Scan for the cell matching the given text and deliver its (X, Y) coordinate at center. 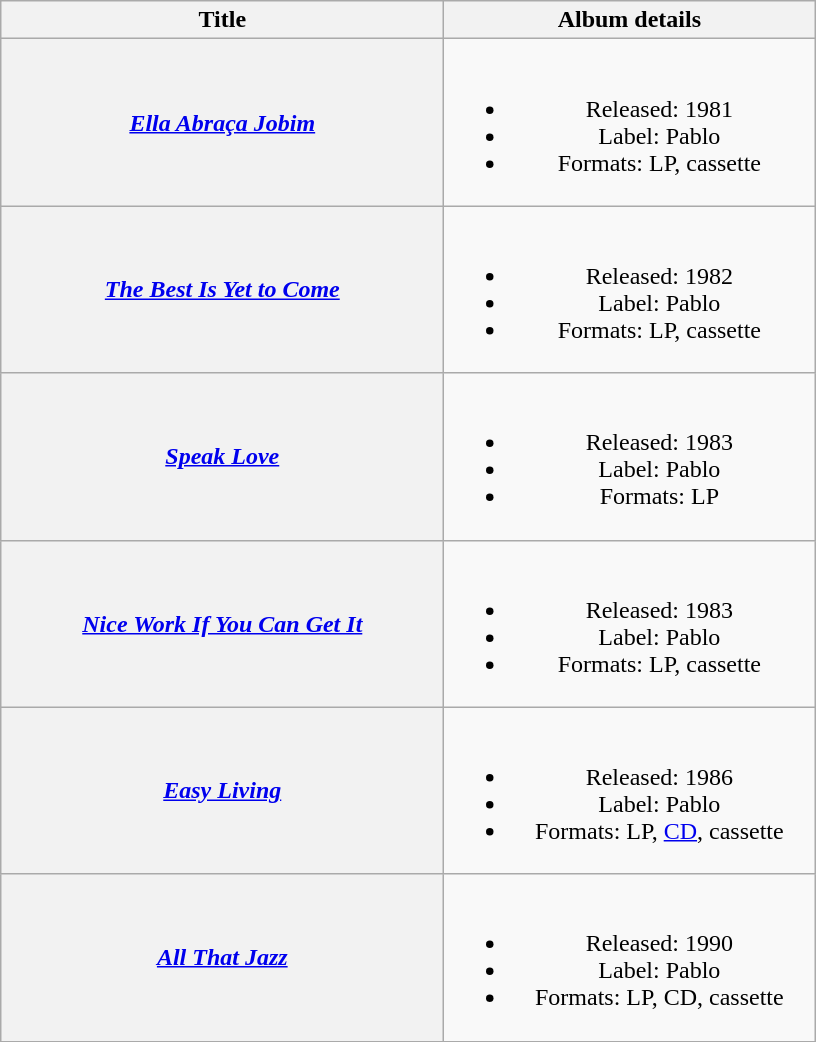
Easy Living (222, 790)
Released: 1990Label: PabloFormats: LP, CD, cassette (630, 958)
Released: 1983Label: PabloFormats: LP (630, 456)
Released: 1981Label: PabloFormats: LP, cassette (630, 122)
Released: 1983Label: PabloFormats: LP, cassette (630, 624)
Nice Work If You Can Get It (222, 624)
Released: 1982Label: PabloFormats: LP, cassette (630, 290)
Album details (630, 20)
Released: 1986Label: PabloFormats: LP, CD, cassette (630, 790)
The Best Is Yet to Come (222, 290)
Title (222, 20)
All That Jazz (222, 958)
Ella Abraça Jobim (222, 122)
Speak Love (222, 456)
